Return [X, Y] of the center of cell containing provided text 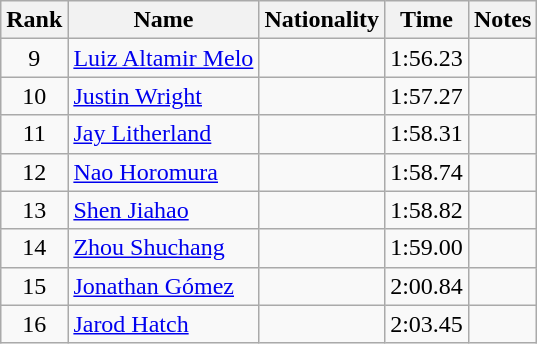
2:03.45 [427, 324]
Name [164, 20]
Notes [502, 20]
11 [34, 134]
14 [34, 248]
Jay Litherland [164, 134]
1:57.27 [427, 96]
Rank [34, 20]
1:58.74 [427, 172]
16 [34, 324]
Shen Jiahao [164, 210]
1:56.23 [427, 58]
Jonathan Gómez [164, 286]
12 [34, 172]
1:58.82 [427, 210]
Jarod Hatch [164, 324]
Justin Wright [164, 96]
1:59.00 [427, 248]
15 [34, 286]
2:00.84 [427, 286]
9 [34, 58]
Luiz Altamir Melo [164, 58]
Zhou Shuchang [164, 248]
13 [34, 210]
Nao Horomura [164, 172]
1:58.31 [427, 134]
Nationality [322, 20]
Time [427, 20]
10 [34, 96]
